Search for the cell housing the specified text and yield its [X, Y] center coordinate. 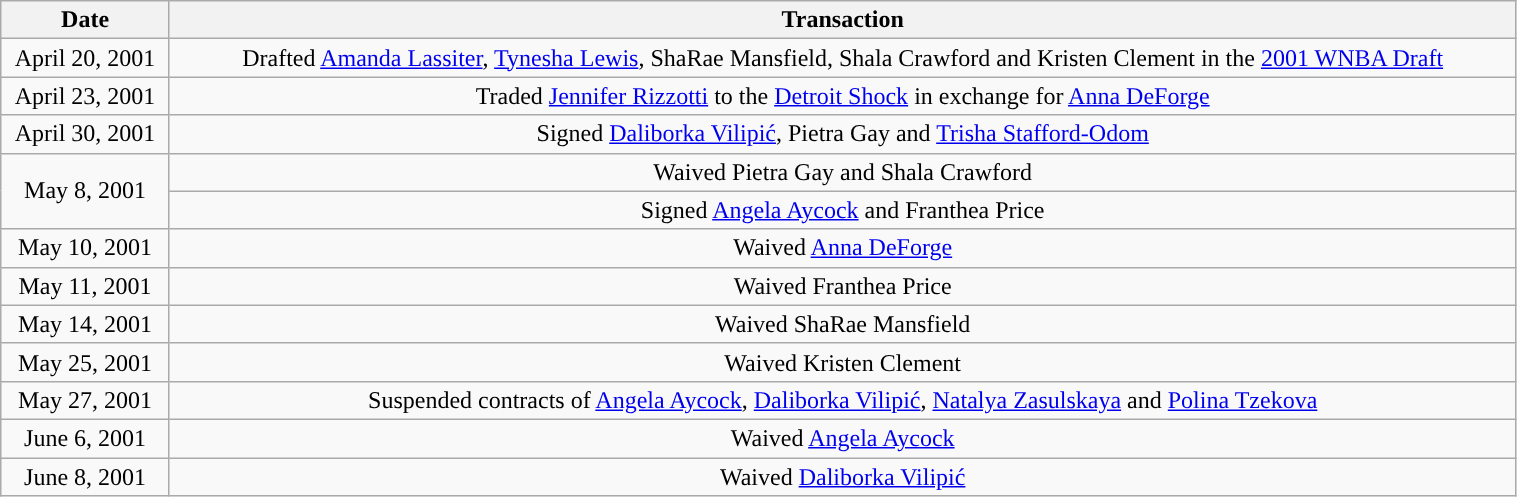
Traded Jennifer Rizzotti to the Detroit Shock in exchange for Anna DeForge [842, 96]
Waived ShaRae Mansfield [842, 324]
May 11, 2001 [86, 286]
May 14, 2001 [86, 324]
Transaction [842, 20]
Drafted Amanda Lassiter, Tynesha Lewis, ShaRae Mansfield, Shala Crawford and Kristen Clement in the 2001 WNBA Draft [842, 58]
May 25, 2001 [86, 362]
June 8, 2001 [86, 477]
Signed Angela Aycock and Franthea Price [842, 210]
April 20, 2001 [86, 58]
Waived Kristen Clement [842, 362]
Signed Daliborka Vilipić, Pietra Gay and Trisha Stafford-Odom [842, 134]
Suspended contracts of Angela Aycock, Daliborka Vilipić, Natalya Zasulskaya and Polina Tzekova [842, 400]
April 30, 2001 [86, 134]
May 8, 2001 [86, 191]
Waived Anna DeForge [842, 248]
Date [86, 20]
Waived Pietra Gay and Shala Crawford [842, 172]
Waived Daliborka Vilipić [842, 477]
Waived Franthea Price [842, 286]
April 23, 2001 [86, 96]
May 10, 2001 [86, 248]
May 27, 2001 [86, 400]
Waived Angela Aycock [842, 438]
June 6, 2001 [86, 438]
